For the text-containing cell, return its midpoint in (X, Y) coordinate format. 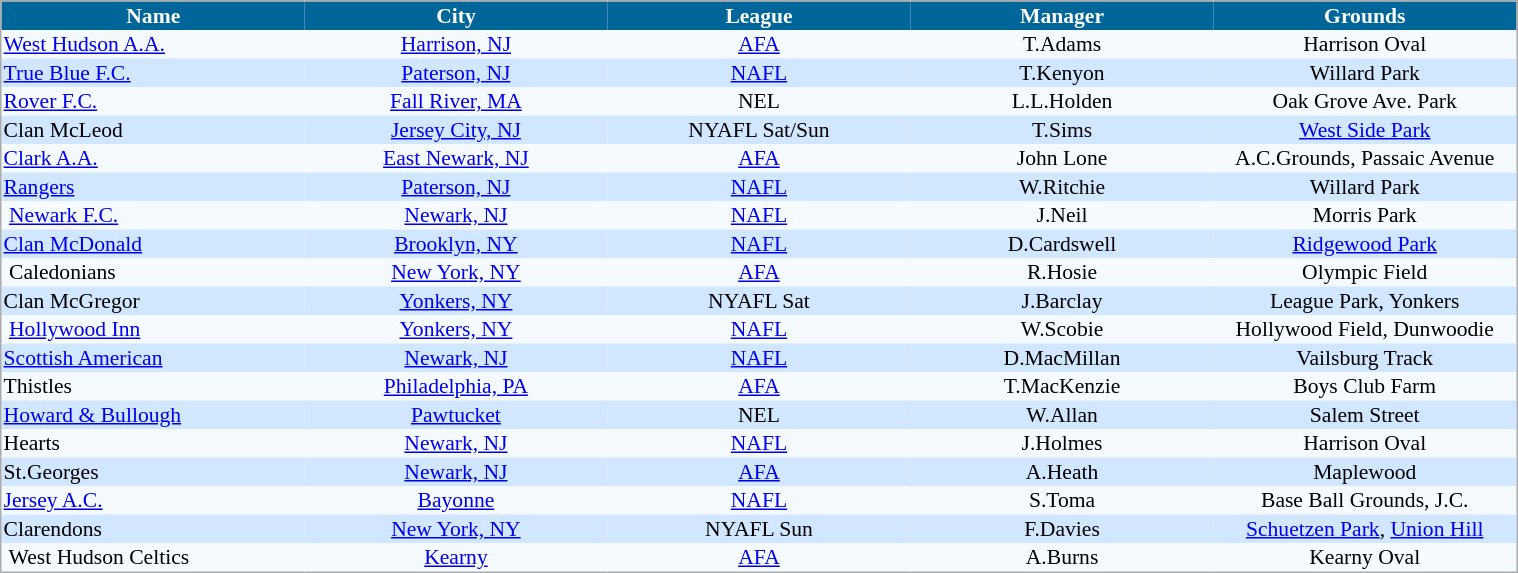
Bayonne (456, 500)
W.Scobie (1062, 329)
Harrison, NJ (456, 44)
Thistles (152, 386)
Scottish American (152, 358)
League (758, 16)
Oak Grove Ave. Park (1366, 101)
T.MacKenzie (1062, 386)
League Park, Yonkers (1366, 300)
Clan McLeod (152, 130)
Clark A.A. (152, 158)
Rangers (152, 186)
D.Cardswell (1062, 244)
Jersey A.C. (152, 500)
F.Davies (1062, 528)
NYAFL Sat (758, 300)
Maplewood (1366, 472)
T.Kenyon (1062, 72)
NYAFL Sun (758, 528)
Caledonians (152, 272)
Kearny Oval (1366, 557)
D.MacMillan (1062, 358)
John Lone (1062, 158)
Hollywood Field, Dunwoodie (1366, 329)
Fall River, MA (456, 101)
T.Adams (1062, 44)
L.L.Holden (1062, 101)
Philadelphia, PA (456, 386)
East Newark, NJ (456, 158)
Clan McDonald (152, 244)
Vailsburg Track (1366, 358)
Jersey City, NJ (456, 130)
W.Allan (1062, 414)
Rover F.C. (152, 101)
St.Georges (152, 472)
T.Sims (1062, 130)
J.Barclay (1062, 300)
R.Hosie (1062, 272)
Salem Street (1366, 414)
True Blue F.C. (152, 72)
Olympic Field (1366, 272)
Morris Park (1366, 215)
J.Neil (1062, 215)
Manager (1062, 16)
Grounds (1366, 16)
W.Ritchie (1062, 186)
Pawtucket (456, 414)
Base Ball Grounds, J.C. (1366, 500)
A.Heath (1062, 472)
Name (152, 16)
NYAFL Sat/Sun (758, 130)
Ridgewood Park (1366, 244)
Kearny (456, 557)
Howard & Bullough (152, 414)
Schuetzen Park, Union Hill (1366, 528)
Newark F.C. (152, 215)
West Side Park (1366, 130)
Clarendons (152, 528)
J.Holmes (1062, 443)
Brooklyn, NY (456, 244)
West Hudson A.A. (152, 44)
S.Toma (1062, 500)
Hollywood Inn (152, 329)
Clan McGregor (152, 300)
Hearts (152, 443)
City (456, 16)
A.C.Grounds, Passaic Avenue (1366, 158)
Boys Club Farm (1366, 386)
West Hudson Celtics (152, 557)
A.Burns (1062, 557)
